From the cell containing the given text, extract its center point as [X, Y] coordinate. 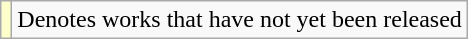
Denotes works that have not yet been released [240, 20]
